Determine the [x, y] coordinate at the center of the cell enclosing the given text.  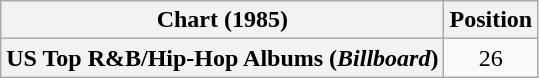
Position [491, 20]
US Top R&B/Hip-Hop Albums (Billboard) [222, 58]
26 [491, 58]
Chart (1985) [222, 20]
